Locate the cell with the specified text and output its (x, y) center coordinate. 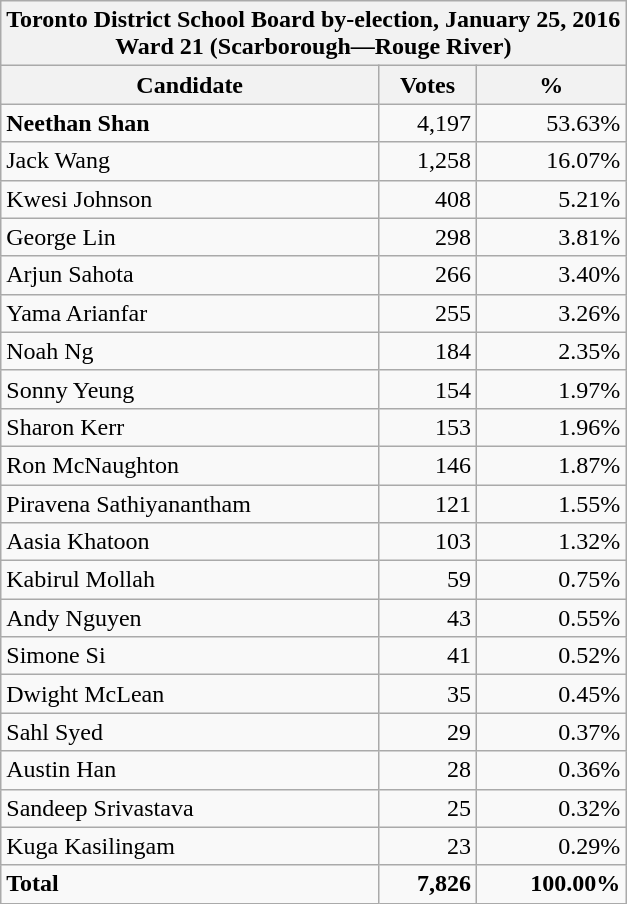
41 (428, 656)
Andy Nguyen (190, 618)
Ron McNaughton (190, 465)
2.35% (550, 351)
3.40% (550, 275)
3.26% (550, 313)
53.63% (550, 123)
1.55% (550, 503)
Kabirul Mollah (190, 580)
Piravena Sathiyanantham (190, 503)
% (550, 85)
298 (428, 237)
0.52% (550, 656)
Simone Si (190, 656)
0.32% (550, 808)
43 (428, 618)
0.55% (550, 618)
35 (428, 694)
Noah Ng (190, 351)
Kwesi Johnson (190, 199)
1,258 (428, 161)
0.45% (550, 694)
Sandeep Srivastava (190, 808)
1.87% (550, 465)
4,197 (428, 123)
3.81% (550, 237)
Yama Arianfar (190, 313)
153 (428, 427)
Neethan Shan (190, 123)
184 (428, 351)
Total (190, 884)
Kuga Kasilingam (190, 846)
59 (428, 580)
7,826 (428, 884)
Sahl Syed (190, 732)
23 (428, 846)
Sonny Yeung (190, 389)
28 (428, 770)
16.07% (550, 161)
255 (428, 313)
0.36% (550, 770)
Jack Wang (190, 161)
Toronto District School Board by-election, January 25, 2016Ward 21 (Scarborough—Rouge River) (314, 34)
146 (428, 465)
Sharon Kerr (190, 427)
Arjun Sahota (190, 275)
0.37% (550, 732)
1.96% (550, 427)
George Lin (190, 237)
408 (428, 199)
121 (428, 503)
0.29% (550, 846)
Candidate (190, 85)
5.21% (550, 199)
1.97% (550, 389)
29 (428, 732)
154 (428, 389)
Austin Han (190, 770)
1.32% (550, 542)
266 (428, 275)
Votes (428, 85)
103 (428, 542)
0.75% (550, 580)
Aasia Khatoon (190, 542)
Dwight McLean (190, 694)
25 (428, 808)
100.00% (550, 884)
